Detect which cell encompasses the target text, then output its [x, y] center coordinate. 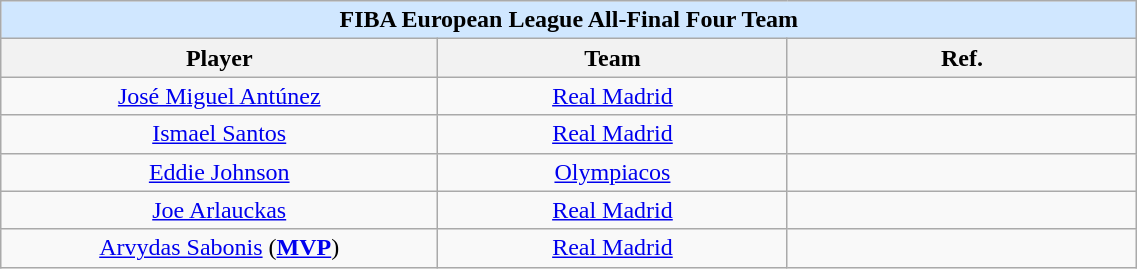
Team [613, 58]
Ref. [962, 58]
Player [220, 58]
FIBA European League All-Final Four Team [569, 20]
José Miguel Antúnez [220, 96]
Olympiacos [613, 172]
Ismael Santos [220, 134]
Joe Arlauckas [220, 210]
Eddie Johnson [220, 172]
Arvydas Sabonis (MVP) [220, 248]
